Identify which cell holds the provided text, then report its (X, Y) central coordinate. 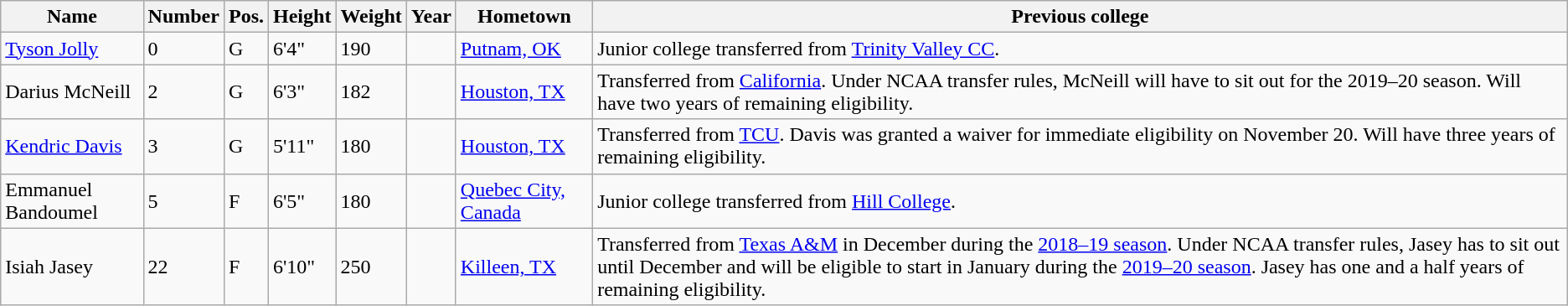
Year (431, 17)
5'11" (302, 146)
Quebec City, Canada (524, 201)
6'3" (302, 92)
Junior college transferred from Trinity Valley CC. (1081, 49)
Emmanuel Bandoumel (72, 201)
22 (183, 267)
Pos. (246, 17)
2 (183, 92)
Darius McNeill (72, 92)
Tyson Jolly (72, 49)
Kendric Davis (72, 146)
Number (183, 17)
Name (72, 17)
6'5" (302, 201)
Weight (371, 17)
250 (371, 267)
Height (302, 17)
Putnam, OK (524, 49)
Junior college transferred from Hill College. (1081, 201)
Transferred from TCU. Davis was granted a waiver for immediate eligibility on November 20. Will have three years of remaining eligibility. (1081, 146)
0 (183, 49)
Hometown (524, 17)
Previous college (1081, 17)
6'10" (302, 267)
3 (183, 146)
190 (371, 49)
Killeen, TX (524, 267)
6'4" (302, 49)
182 (371, 92)
Isiah Jasey (72, 267)
5 (183, 201)
